Provide the (x, y) coordinate of the cell's center where the given text is located.  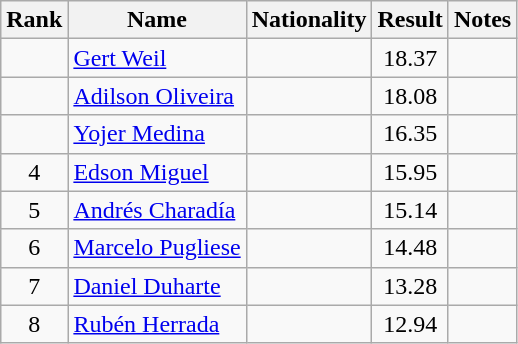
4 (34, 172)
5 (34, 210)
Edson Miguel (157, 172)
Gert Weil (157, 58)
18.08 (410, 96)
14.48 (410, 248)
Andrés Charadía (157, 210)
15.95 (410, 172)
Rank (34, 20)
8 (34, 324)
Daniel Duharte (157, 286)
Rubén Herrada (157, 324)
13.28 (410, 286)
12.94 (410, 324)
Nationality (309, 20)
Name (157, 20)
15.14 (410, 210)
Marcelo Pugliese (157, 248)
16.35 (410, 134)
Yojer Medina (157, 134)
6 (34, 248)
Adilson Oliveira (157, 96)
Notes (482, 20)
18.37 (410, 58)
7 (34, 286)
Result (410, 20)
